Find where the given text appears and provide that cell's center as (X, Y) coordinate. 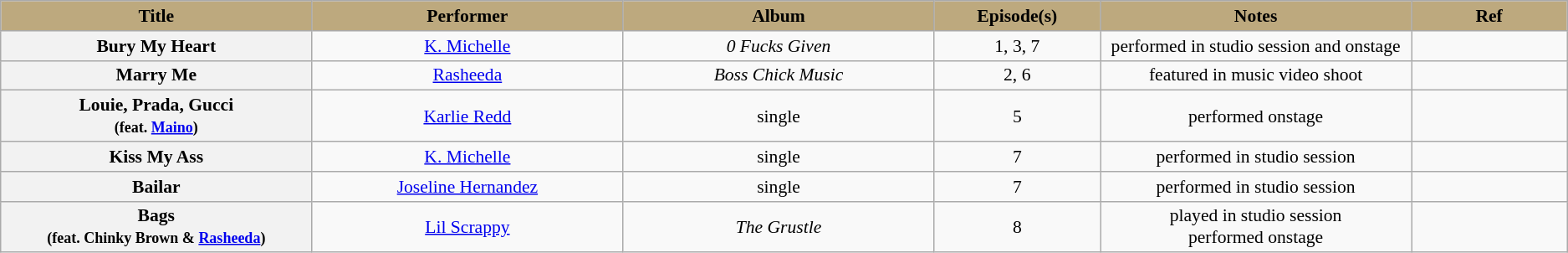
5 (1017, 116)
Louie, Prada, Gucci (feat. Maino) (156, 116)
performed in studio session and onstage (1256, 46)
8 (1017, 226)
Boss Chick Music (779, 75)
Karlie Redd (467, 116)
Title (156, 16)
Performer (467, 16)
played in studio session performed onstage (1256, 226)
2, 6 (1017, 75)
Bailar (156, 187)
Marry Me (156, 75)
Rasheeda (467, 75)
Kiss My Ass (156, 157)
Album (779, 16)
Joseline Hernandez (467, 187)
performed onstage (1256, 116)
Bags (feat. Chinky Brown & Rasheeda) (156, 226)
Bury My Heart (156, 46)
Lil Scrappy (467, 226)
featured in music video shoot (1256, 75)
Ref (1489, 16)
0 Fucks Given (779, 46)
The Grustle (779, 226)
Notes (1256, 16)
1, 3, 7 (1017, 46)
Episode(s) (1017, 16)
